Provide the [x, y] coordinate of the cell's center where the given text is located.  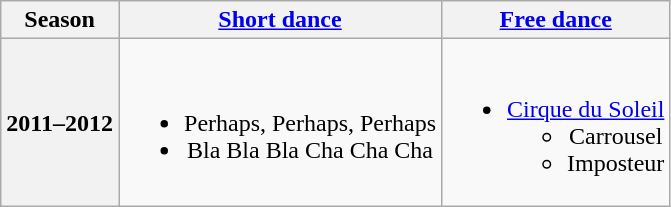
Perhaps, Perhaps, Perhaps Bla Bla Bla Cha Cha Cha [280, 122]
Season [60, 20]
Short dance [280, 20]
Free dance [556, 20]
Cirque du SoleilCarrousel Imposteur [556, 122]
2011–2012 [60, 122]
